Capture the cell that displays the provided text and extract its (x, y) central coordinate. 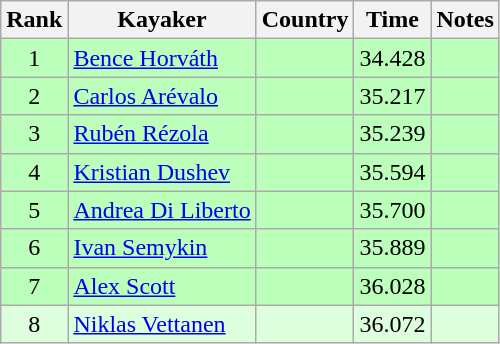
Time (392, 20)
36.072 (392, 324)
Rank (34, 20)
35.700 (392, 210)
5 (34, 210)
Kayaker (162, 20)
Bence Horváth (162, 58)
2 (34, 96)
Rubén Rézola (162, 134)
35.889 (392, 248)
Ivan Semykin (162, 248)
35.594 (392, 172)
Notes (465, 20)
35.239 (392, 134)
Andrea Di Liberto (162, 210)
1 (34, 58)
Kristian Dushev (162, 172)
8 (34, 324)
Country (305, 20)
36.028 (392, 286)
4 (34, 172)
Carlos Arévalo (162, 96)
34.428 (392, 58)
6 (34, 248)
7 (34, 286)
35.217 (392, 96)
Alex Scott (162, 286)
Niklas Vettanen (162, 324)
3 (34, 134)
